Search for the cell housing the specified text and yield its (x, y) center coordinate. 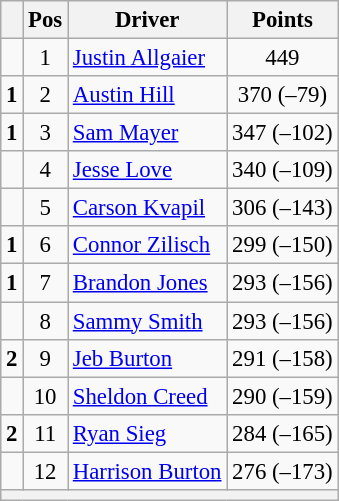
Ryan Sieg (148, 433)
4 (46, 170)
Jesse Love (148, 170)
340 (–109) (282, 170)
370 (–79) (282, 95)
Harrison Burton (148, 471)
5 (46, 208)
Carson Kvapil (148, 208)
Justin Allgaier (148, 58)
Points (282, 20)
6 (46, 245)
3 (46, 133)
291 (–158) (282, 358)
Sam Mayer (148, 133)
284 (–165) (282, 433)
Brandon Jones (148, 283)
8 (46, 321)
290 (–159) (282, 396)
11 (46, 433)
9 (46, 358)
299 (–150) (282, 245)
7 (46, 283)
Austin Hill (148, 95)
306 (–143) (282, 208)
Pos (46, 20)
Jeb Burton (148, 358)
Sammy Smith (148, 321)
347 (–102) (282, 133)
Connor Zilisch (148, 245)
449 (282, 58)
12 (46, 471)
276 (–173) (282, 471)
Sheldon Creed (148, 396)
Driver (148, 20)
10 (46, 396)
